Locate the cell with the specified text and output its [X, Y] center coordinate. 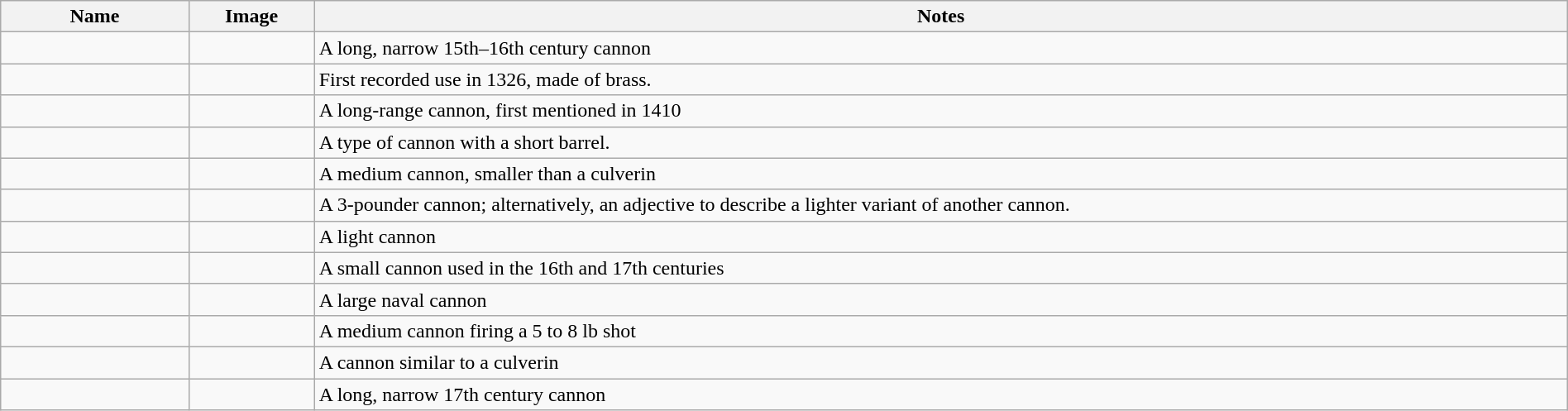
A type of cannon with a short barrel. [941, 142]
Notes [941, 17]
A light cannon [941, 237]
First recorded use in 1326, made of brass. [941, 79]
A medium cannon, smaller than a culverin [941, 174]
A medium cannon firing a 5 to 8 lb shot [941, 331]
A long, narrow 15th–16th century cannon [941, 48]
A large naval cannon [941, 299]
Name [94, 17]
A cannon similar to a culverin [941, 362]
A long-range cannon, first mentioned in 1410 [941, 111]
Image [251, 17]
A long, narrow 17th century cannon [941, 394]
A 3-pounder cannon; alternatively, an adjective to describe a lighter variant of another cannon. [941, 205]
A small cannon used in the 16th and 17th centuries [941, 268]
